From the cell containing the given text, extract its center point as [X, Y] coordinate. 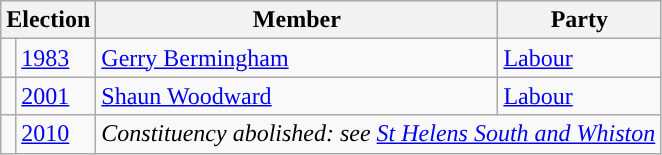
Constituency abolished: see St Helens South and Whiston [378, 134]
1983 [56, 58]
Member [297, 20]
Shaun Woodward [297, 96]
Party [580, 20]
Gerry Bermingham [297, 58]
2001 [56, 96]
2010 [56, 134]
Election [48, 20]
